Locate the cell with the specified text and output its [x, y] center coordinate. 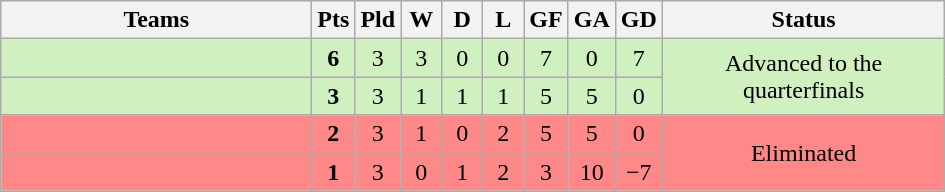
GA [592, 20]
GF [546, 20]
Eliminated [804, 153]
GD [638, 20]
10 [592, 172]
Pts [334, 20]
L [504, 20]
6 [334, 58]
Pld [378, 20]
W [422, 20]
−7 [638, 172]
Advanced to the quarterfinals [804, 77]
D [462, 20]
Teams [156, 20]
Status [804, 20]
